Capture the cell that displays the provided text and extract its [x, y] central coordinate. 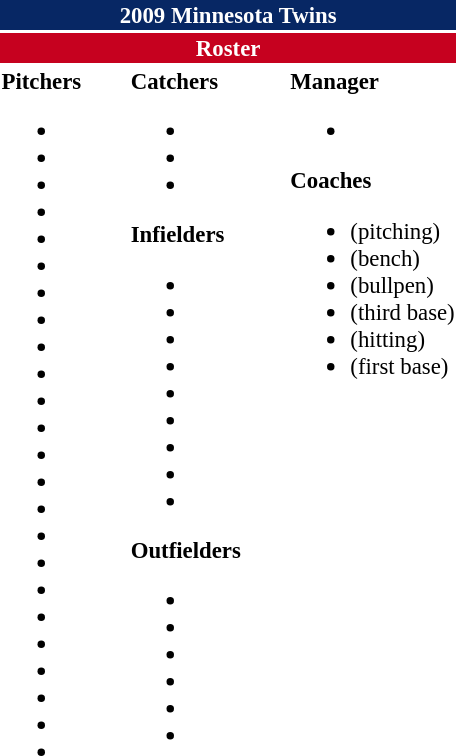
2009 Minnesota Twins [228, 15]
Roster [228, 48]
